Find where the given text appears and provide that cell's center as (X, Y) coordinate. 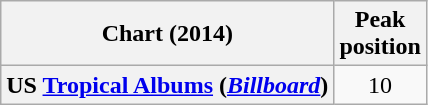
10 (380, 85)
US Tropical Albums (Billboard) (168, 85)
Peakposition (380, 34)
Chart (2014) (168, 34)
